Determine the (x, y) coordinate at the center of the cell enclosing the given text.  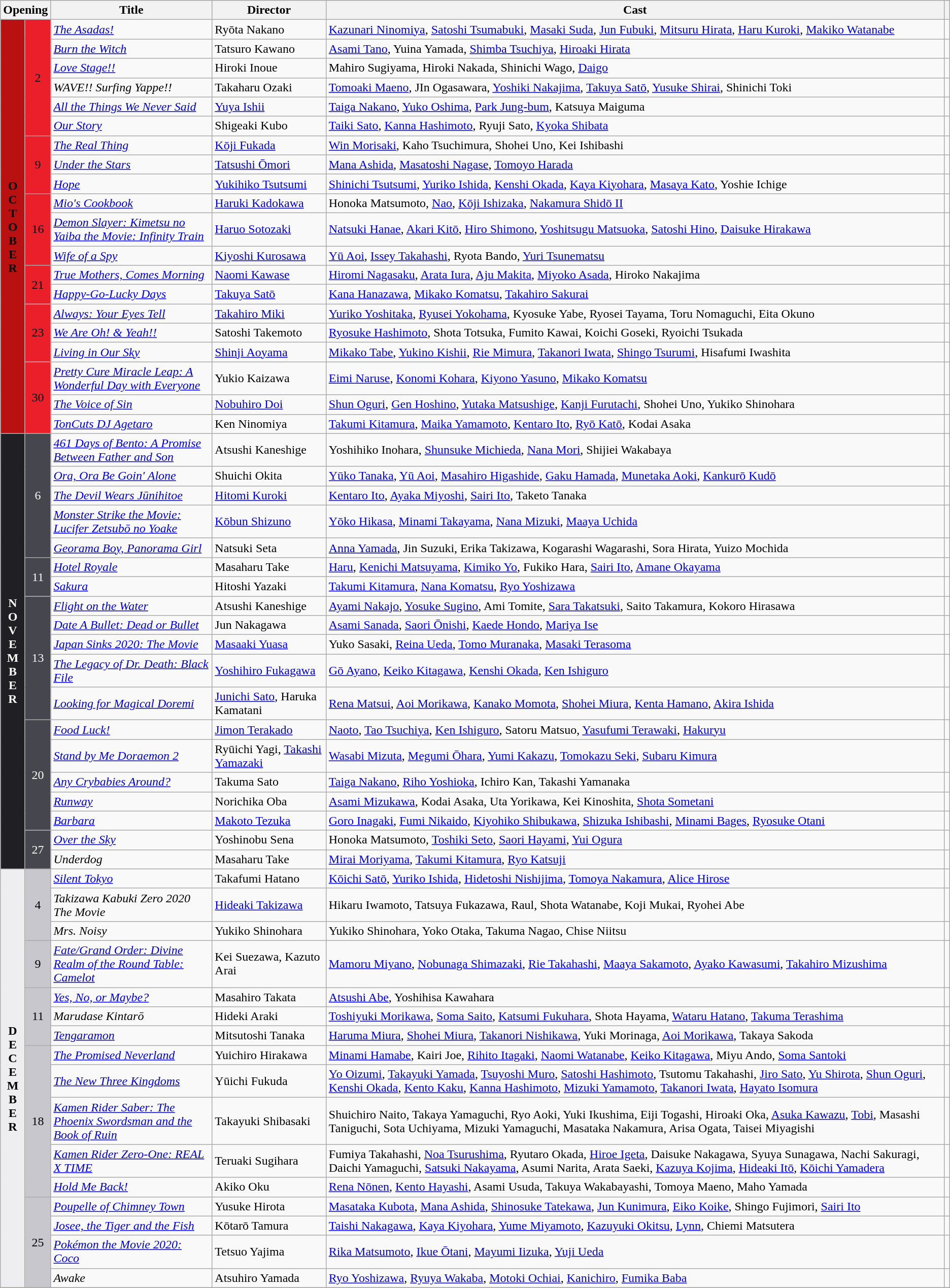
Yoshihiro Fukagawa (269, 671)
Barbara (131, 821)
Any Crybabies Around? (131, 782)
Hope (131, 184)
Nobuhiro Doi (269, 404)
Shinji Aoyama (269, 352)
Tengaramon (131, 1036)
Kōtarō Tamura (269, 1226)
Natsuki Seta (269, 548)
25 (38, 1242)
The Real Thing (131, 145)
The Devil Wears Jūnihitoe (131, 495)
13 (38, 658)
Hitomi Kuroki (269, 495)
21 (38, 285)
Eimi Naruse, Konomi Kohara, Kiyono Yasuno, Mikako Komatsu (635, 379)
Yoshihiko Inohara, Shunsuke Michieda, Nana Mori, Shijiei Wakabaya (635, 450)
Over the Sky (131, 840)
Takahiro Miki (269, 314)
We Are Oh! & Yeah!! (131, 333)
Rena Matsui, Aoi Morikawa, Kanako Momota, Shohei Miura, Kenta Hamano, Akira Ishida (635, 703)
Georama Boy, Panorama Girl (131, 548)
Ryo Yoshizawa, Ryuya Wakaba, Motoki Ochiai, Kanichiro, Fumika Baba (635, 1278)
Opening (25, 10)
TonCuts DJ Agetaro (131, 424)
All the Things We Never Said (131, 107)
Shinichi Tsutsumi, Yuriko Ishida, Kenshi Okada, Kaya Kiyohara, Masaya Kato, Yoshie Ichige (635, 184)
Looking for Magical Doremi (131, 703)
Yuriko Yoshitaka, Ryusei Yokohama, Kyosuke Yabe, Ryosei Tayama, Toru Nomaguchi, Eita Okuno (635, 314)
Takafumi Hatano (269, 878)
Happy-Go-Lucky Days (131, 294)
Kōichi Satō, Yuriko Ishida, Hidetoshi Nishijima, Tomoya Nakamura, Alice Hirose (635, 878)
Yuko Sasaki, Reina Ueda, Tomo Muranaka, Masaki Terasoma (635, 645)
2 (38, 78)
Burn the Witch (131, 49)
Mitsutoshi Tanaka (269, 1036)
Our Story (131, 126)
Yes, No, or Maybe? (131, 997)
18 (38, 1121)
Mahiro Sugiyama, Hiroki Nakada, Shinichi Wago, Daigo (635, 68)
Wife of a Spy (131, 255)
Norichika Oba (269, 801)
Naoto, Tao Tsuchiya, Ken Ishiguro, Satoru Matsuo, Yasufumi Terawaki, Hakuryu (635, 730)
Fate/Grand Order: Divine Realm of the Round Table: Camelot (131, 964)
Josee, the Tiger and the Fish (131, 1226)
Honoka Matsumoto, Nao, Kōji Ishizaka, Nakamura Shidō II (635, 203)
Kōji Fukada (269, 145)
Yusuke Hirota (269, 1206)
Wasabi Mizuta, Megumi Ōhara, Yumi Kakazu, Tomokazu Seki, Subaru Kimura (635, 756)
Taishi Nakagawa, Kaya Kiyohara, Yume Miyamoto, Kazuyuki Okitsu, Lynn, Chiemi Matsutera (635, 1226)
Natsuki Hanae, Akari Kitō, Hiro Shimono, Yoshitsugu Matsuoka, Satoshi Hino, Daisuke Hirakawa (635, 229)
Masahiro Takata (269, 997)
Ora, Ora Be Goin' Alone (131, 476)
Taiki Sato, Kanna Hashimoto, Ryuji Sato, Kyoka Shibata (635, 126)
Title (131, 10)
Ken Ninomiya (269, 424)
Tetsuo Yajima (269, 1251)
Taiga Nakano, Riho Yoshioka, Ichiro Kan, Takashi Yamanaka (635, 782)
Under the Stars (131, 164)
Asami Tano, Yuina Yamada, Shimba Tsuchiya, Hiroaki Hirata (635, 49)
The Legacy of Dr. Death: Black File (131, 671)
Living in Our Sky (131, 352)
Gō Ayano, Keiko Kitagawa, Kenshi Okada, Ken Ishiguro (635, 671)
Yukiko Shinohara, Yoko Otaka, Takuma Nagao, Chise Niitsu (635, 931)
Hikaru Iwamoto, Tatsuya Fukazawa, Raul, Shota Watanabe, Koji Mukai, Ryohei Abe (635, 904)
Monster Strike the Movie: Lucifer Zetsubō no Yoake (131, 522)
Mikako Tabe, Yukino Kishii, Rie Mimura, Takanori Iwata, Shingo Tsurumi, Hisafumi Iwashita (635, 352)
Yū Aoi, Issey Takahashi, Ryota Bando, Yuri Tsunematsu (635, 255)
Flight on the Water (131, 605)
Masaaki Yuasa (269, 645)
Shun Oguri, Gen Hoshino, Yutaka Matsushige, Kanji Furutachi, Shohei Uno, Yukiko Shinohara (635, 404)
Yukio Kaizawa (269, 379)
16 (38, 229)
Jimon Terakado (269, 730)
Rena Nōnen, Kento Hayashi, Asami Usuda, Takuya Wakabayashi, Tomoya Maeno, Maho Yamada (635, 1187)
Poupelle of Chimney Town (131, 1206)
Yuichiro Hirakawa (269, 1055)
The Voice of Sin (131, 404)
Mirai Moriyama, Takumi Kitamura, Ryo Katsuji (635, 859)
Mrs. Noisy (131, 931)
Haruki Kadokawa (269, 203)
DECEMBER (13, 1078)
Haru, Kenichi Matsuyama, Kimiko Yo, Fukiko Hara, Sairi Ito, Amane Okayama (635, 567)
The Asadas! (131, 29)
Japan Sinks 2020: The Movie (131, 645)
Takizawa Kabuki Zero 2020 The Movie (131, 904)
Awake (131, 1278)
Takayuki Shibasaki (269, 1121)
Kamen Rider Zero-One: REAL X TIME (131, 1161)
NOVEMBER (13, 651)
Food Luck! (131, 730)
Atsuhiro Yamada (269, 1278)
23 (38, 333)
OCTOBER (13, 226)
Yuya Ishii (269, 107)
The Promised Neverland (131, 1055)
Tatsushi Ōmori (269, 164)
Mana Ashida, Masatoshi Nagase, Tomoyo Harada (635, 164)
Toshiyuki Morikawa, Soma Saito, Katsumi Fukuhara, Shota Hayama, Wataru Hatano, Takuma Terashima (635, 1016)
30 (38, 398)
Atsushi Abe, Yoshihisa Kawahara (635, 997)
Love Stage!! (131, 68)
Jun Nakagawa (269, 625)
Junichi Sato, Haruka Kamatani (269, 703)
Sakura (131, 586)
Pretty Cure Miracle Leap: A Wonderful Day with Everyone (131, 379)
Shigeaki Kubo (269, 126)
4 (38, 904)
Tomoaki Maeno, JIn Ogasawara, Yoshiki Nakajima, Takuya Satō, Yusuke Shirai, Shinichi Toki (635, 87)
The New Three Kingdoms (131, 1081)
Ryōta Nakano (269, 29)
Akiko Oku (269, 1187)
Hiromi Nagasaku, Arata Iura, Aju Makita, Miyoko Asada, Hiroko Nakajima (635, 275)
Yūichi Fukuda (269, 1081)
Kana Hanazawa, Mikako Komatsu, Takahiro Sakurai (635, 294)
Win Morisaki, Kaho Tsuchimura, Shohei Uno, Kei Ishibashi (635, 145)
Haruo Sotozaki (269, 229)
Yukiko Shinohara (269, 931)
Yūko Tanaka, Yū Aoi, Masahiro Higashide, Gaku Hamada, Munetaka Aoki, Kankurō Kudō (635, 476)
Tatsuro Kawano (269, 49)
Rika Matsumoto, Ikue Ōtani, Mayumi Iizuka, Yuji Ueda (635, 1251)
Yukihiko Tsutsumi (269, 184)
27 (38, 850)
Ryūichi Yagi, Takashi Yamazaki (269, 756)
WAVE!! Surfing Yappe!! (131, 87)
Takumi Kitamura, Maika Yamamoto, Kentaro Ito, Ryō Katō, Kodai Asaka (635, 424)
Goro Inagaki, Fumi Nikaido, Kiyohiko Shibukawa, Shizuka Ishibashi, Minami Bages, Ryosuke Otani (635, 821)
Date A Bullet: Dead or Bullet (131, 625)
Mio's Cookbook (131, 203)
Director (269, 10)
Asami Mizukawa, Kodai Asaka, Uta Yorikawa, Kei Kinoshita, Shota Sometani (635, 801)
Makoto Tezuka (269, 821)
Satoshi Takemoto (269, 333)
Anna Yamada, Jin Suzuki, Erika Takizawa, Kogarashi Wagarashi, Sora Hirata, Yuizo Mochida (635, 548)
Takumi Kitamura, Nana Komatsu, Ryo Yoshizawa (635, 586)
Hideki Araki (269, 1016)
Asami Sanada, Saori Ōnishi, Kaede Hondo, Mariya Ise (635, 625)
6 (38, 495)
Kazunari Ninomiya, Satoshi Tsumabuki, Masaki Suda, Jun Fubuki, Mitsuru Hirata, Haru Kuroki, Makiko Watanabe (635, 29)
461 Days of Bento: A Promise Between Father and Son (131, 450)
Hitoshi Yazaki (269, 586)
Yoshinobu Sena (269, 840)
Marudase Kintarō (131, 1016)
Silent Tokyo (131, 878)
Hotel Royale (131, 567)
Kiyoshi Kurosawa (269, 255)
Kamen Rider Saber: The Phoenix Swordsman and the Book of Ruin (131, 1121)
Minami Hamabe, Kairi Joe, Rihito Itagaki, Naomi Watanabe, Keiko Kitagawa, Miyu Ando, Soma Santoki (635, 1055)
20 (38, 775)
Kentaro Ito, Ayaka Miyoshi, Sairi Ito, Taketo Tanaka (635, 495)
Takuma Sato (269, 782)
Kei Suezawa, Kazuto Arai (269, 964)
Hold Me Back! (131, 1187)
Honoka Matsumoto, Toshiki Seto, Saori Hayami, Yui Ogura (635, 840)
Hideaki Takizawa (269, 904)
Haruma Miura, Shohei Miura, Takanori Nishikawa, Yuki Morinaga, Aoi Morikawa, Takaya Sakoda (635, 1036)
Teruaki Sugihara (269, 1161)
Ryosuke Hashimoto, Shota Totsuka, Fumito Kawai, Koichi Goseki, Ryoichi Tsukada (635, 333)
Demon Slayer: Kimetsu no Yaiba the Movie: Infinity Train (131, 229)
Taiga Nakano, Yuko Oshima, Park Jung-bum, Katsuya Maiguma (635, 107)
Mamoru Miyano, Nobunaga Shimazaki, Rie Takahashi, Maaya Sakamoto, Ayako Kawasumi, Takahiro Mizushima (635, 964)
Hiroki Inoue (269, 68)
Takuya Satō (269, 294)
Yōko Hikasa, Minami Takayama, Nana Mizuki, Maaya Uchida (635, 522)
Pokémon the Movie 2020: Coco (131, 1251)
True Mothers, Comes Morning (131, 275)
Cast (635, 10)
Stand by Me Doraemon 2 (131, 756)
Shuichi Okita (269, 476)
Kōbun Shizuno (269, 522)
Takaharu Ozaki (269, 87)
Always: Your Eyes Tell (131, 314)
Ayami Nakajo, Yosuke Sugino, Ami Tomite, Sara Takatsuki, Saito Takamura, Kokoro Hirasawa (635, 605)
Runway (131, 801)
Naomi Kawase (269, 275)
Underdog (131, 859)
Masataka Kubota, Mana Ashida, Shinosuke Tatekawa, Jun Kunimura, Eiko Koike, Shingo Fujimori, Sairi Ito (635, 1206)
